Capture the cell that displays the provided text and extract its (x, y) central coordinate. 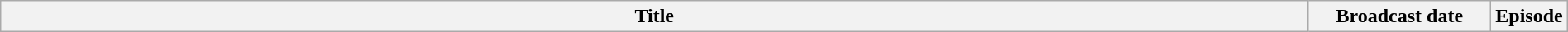
Episode (1529, 16)
Title (655, 16)
Broadcast date (1399, 16)
